Determine the [X, Y] coordinate at the center of the cell enclosing the given text.  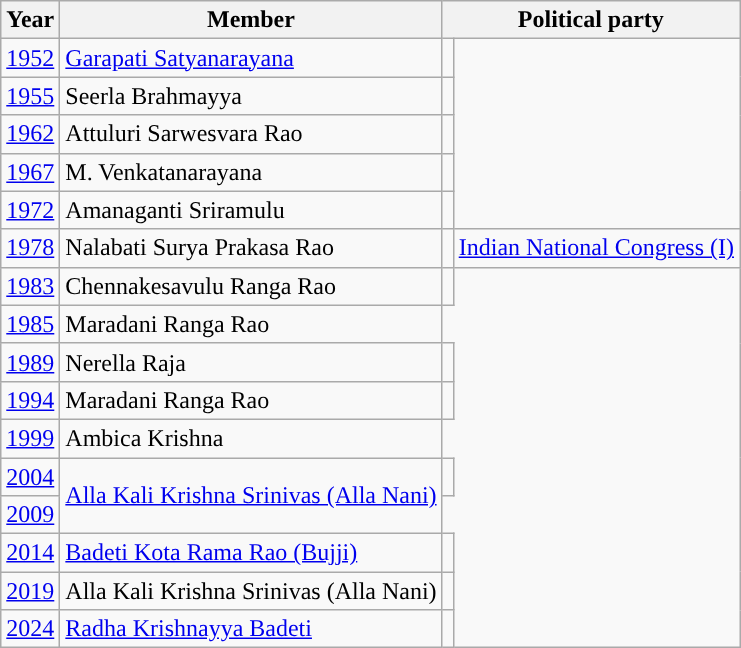
Year [30, 20]
Radha Krishnayya Badeti [251, 629]
Garapati Satyanarayana [251, 58]
2014 [30, 553]
1978 [30, 248]
Ambica Krishna [251, 438]
2004 [30, 477]
1955 [30, 96]
2024 [30, 629]
Attuluri Sarwesvara Rao [251, 134]
1999 [30, 438]
M. Venkatanarayana [251, 172]
1952 [30, 58]
1967 [30, 172]
Badeti Kota Rama Rao (Bujji) [251, 553]
1985 [30, 324]
2019 [30, 591]
Political party [590, 20]
Chennakesavulu Ranga Rao [251, 286]
2009 [30, 515]
1983 [30, 286]
Seerla Brahmayya [251, 96]
Nerella Raja [251, 362]
1989 [30, 362]
1962 [30, 134]
1994 [30, 400]
Nalabati Surya Prakasa Rao [251, 248]
Member [251, 20]
Indian National Congress (I) [596, 248]
1972 [30, 210]
Amanaganti Sriramulu [251, 210]
